Identify which cell holds the provided text, then report its [X, Y] central coordinate. 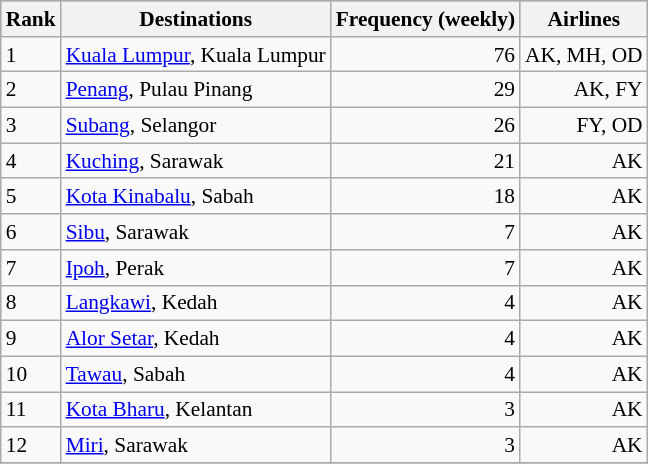
Alor Setar, Kedah [196, 339]
Tawau, Sabah [196, 374]
Destinations [196, 19]
2 [31, 90]
Kuching, Sarawak [196, 161]
Ipoh, Perak [196, 268]
Subang, Selangor [196, 126]
29 [426, 90]
9 [31, 339]
Sibu, Sarawak [196, 232]
1 [31, 55]
26 [426, 126]
Airlines [584, 19]
11 [31, 410]
Frequency (weekly) [426, 19]
Kuala Lumpur, Kuala Lumpur [196, 55]
5 [31, 197]
10 [31, 374]
12 [31, 445]
Miri, Sarawak [196, 445]
Kota Kinabalu, Sabah [196, 197]
AK, MH, OD [584, 55]
Langkawi, Kedah [196, 303]
21 [426, 161]
FY, OD [584, 126]
AK, FY [584, 90]
76 [426, 55]
Penang, Pulau Pinang [196, 90]
8 [31, 303]
Kota Bharu, Kelantan [196, 410]
18 [426, 197]
6 [31, 232]
Rank [31, 19]
